Provide the [X, Y] coordinate of the cell's center where the given text is located.  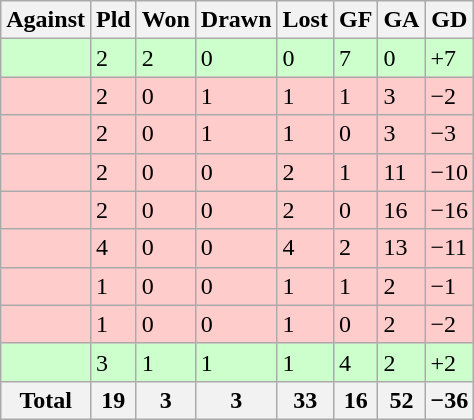
−10 [450, 172]
+7 [450, 58]
−3 [450, 134]
−11 [450, 248]
Pld [113, 20]
Won [166, 20]
GD [450, 20]
Drawn [236, 20]
33 [305, 400]
+2 [450, 362]
11 [402, 172]
−16 [450, 210]
19 [113, 400]
Lost [305, 20]
GF [355, 20]
Total [46, 400]
52 [402, 400]
−36 [450, 400]
7 [355, 58]
Against [46, 20]
−1 [450, 286]
13 [402, 248]
GA [402, 20]
